Detect which cell encompasses the target text, then output its [x, y] center coordinate. 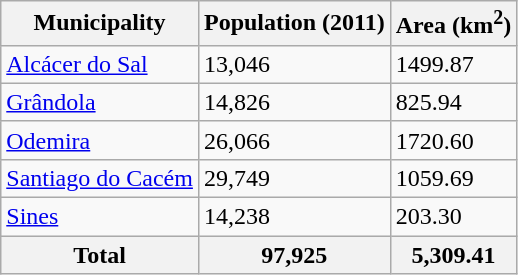
1499.87 [454, 64]
825.94 [454, 102]
Odemira [100, 140]
Area (km2) [454, 24]
14,238 [294, 217]
Grândola [100, 102]
203.30 [454, 217]
97,925 [294, 255]
13,046 [294, 64]
26,066 [294, 140]
1059.69 [454, 178]
14,826 [294, 102]
Municipality [100, 24]
Population (2011) [294, 24]
29,749 [294, 178]
5,309.41 [454, 255]
Total [100, 255]
Santiago do Cacém [100, 178]
Alcácer do Sal [100, 64]
Sines [100, 217]
1720.60 [454, 140]
